Locate the cell with the specified text and output its (X, Y) center coordinate. 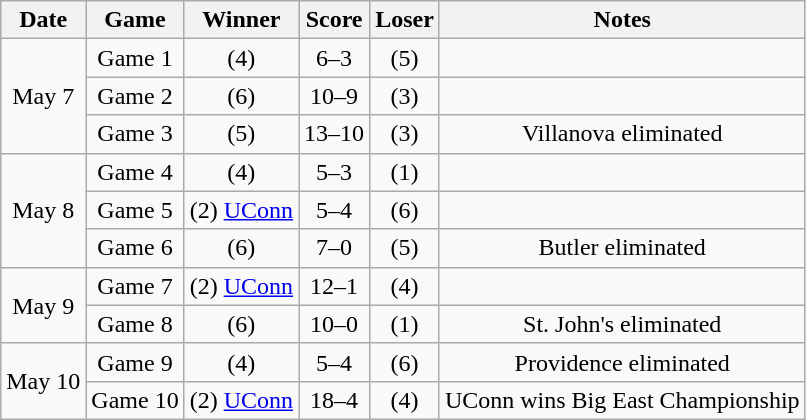
Game 6 (135, 248)
10–9 (334, 96)
13–10 (334, 134)
Date (44, 20)
St. John's eliminated (622, 324)
May 10 (44, 381)
Butler eliminated (622, 248)
Game 9 (135, 362)
Game 5 (135, 210)
Game 2 (135, 96)
6–3 (334, 58)
UConn wins Big East Championship (622, 400)
Villanova eliminated (622, 134)
Loser (405, 20)
Game 10 (135, 400)
Game 3 (135, 134)
May 9 (44, 305)
May 8 (44, 210)
Providence eliminated (622, 362)
Score (334, 20)
Game 4 (135, 172)
Winner (241, 20)
Game 8 (135, 324)
7–0 (334, 248)
5–3 (334, 172)
Game (135, 20)
Game 1 (135, 58)
May 7 (44, 96)
10–0 (334, 324)
Game 7 (135, 286)
12–1 (334, 286)
Notes (622, 20)
18–4 (334, 400)
